Find where the given text appears and provide that cell's center as (X, Y) coordinate. 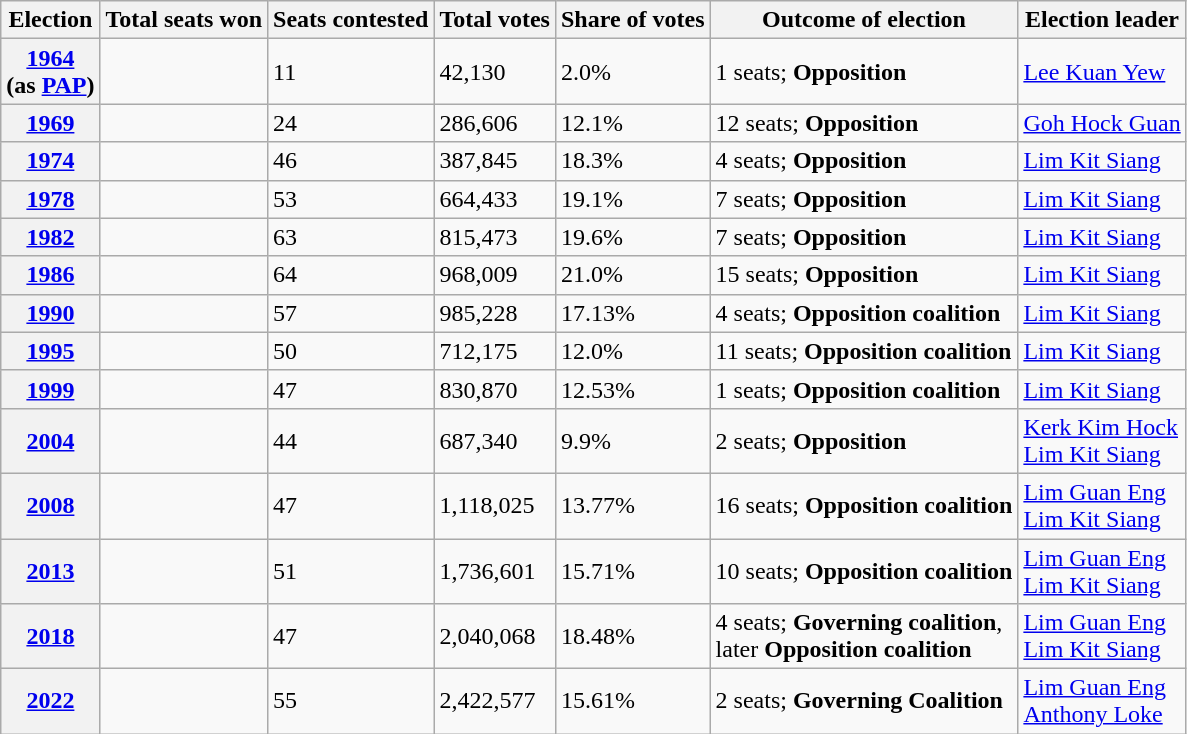
10 seats; Opposition coalition (864, 570)
4 seats; Governing coalition, later Opposition coalition (864, 636)
985,228 (495, 313)
19.6% (632, 237)
387,845 (495, 161)
Kerk Kim Hock Lim Kit Siang (1102, 440)
1 seats; Opposition (864, 72)
1974 (50, 161)
53 (351, 199)
1969 (50, 123)
64 (351, 275)
42,130 (495, 72)
2,422,577 (495, 702)
15.71% (632, 570)
286,606 (495, 123)
63 (351, 237)
16 seats; Opposition coalition (864, 506)
830,870 (495, 389)
2.0% (632, 72)
2,040,068 (495, 636)
1990 (50, 313)
2 seats; Governing Coalition (864, 702)
2008 (50, 506)
1964(as PAP) (50, 72)
15.61% (632, 702)
2004 (50, 440)
12.0% (632, 351)
Lim Guan Eng Anthony Loke (1102, 702)
12.1% (632, 123)
Goh Hock Guan (1102, 123)
2 seats; Opposition (864, 440)
24 (351, 123)
Total seats won (184, 20)
19.1% (632, 199)
Share of votes (632, 20)
2018 (50, 636)
968,009 (495, 275)
12 seats; Opposition (864, 123)
11 seats; Opposition coalition (864, 351)
1,736,601 (495, 570)
1,118,025 (495, 506)
13.77% (632, 506)
1978 (50, 199)
11 (351, 72)
18.3% (632, 161)
1995 (50, 351)
Seats contested (351, 20)
17.13% (632, 313)
Election leader (1102, 20)
4 seats; Opposition coalition (864, 313)
1982 (50, 237)
2013 (50, 570)
4 seats; Opposition (864, 161)
18.48% (632, 636)
51 (351, 570)
21.0% (632, 275)
1999 (50, 389)
57 (351, 313)
815,473 (495, 237)
Total votes (495, 20)
50 (351, 351)
Outcome of election (864, 20)
1 seats; Opposition coalition (864, 389)
1986 (50, 275)
2022 (50, 702)
44 (351, 440)
687,340 (495, 440)
55 (351, 702)
46 (351, 161)
Lee Kuan Yew (1102, 72)
9.9% (632, 440)
12.53% (632, 389)
15 seats; Opposition (864, 275)
664,433 (495, 199)
712,175 (495, 351)
Election (50, 20)
